Identify which cell holds the provided text, then report its (X, Y) central coordinate. 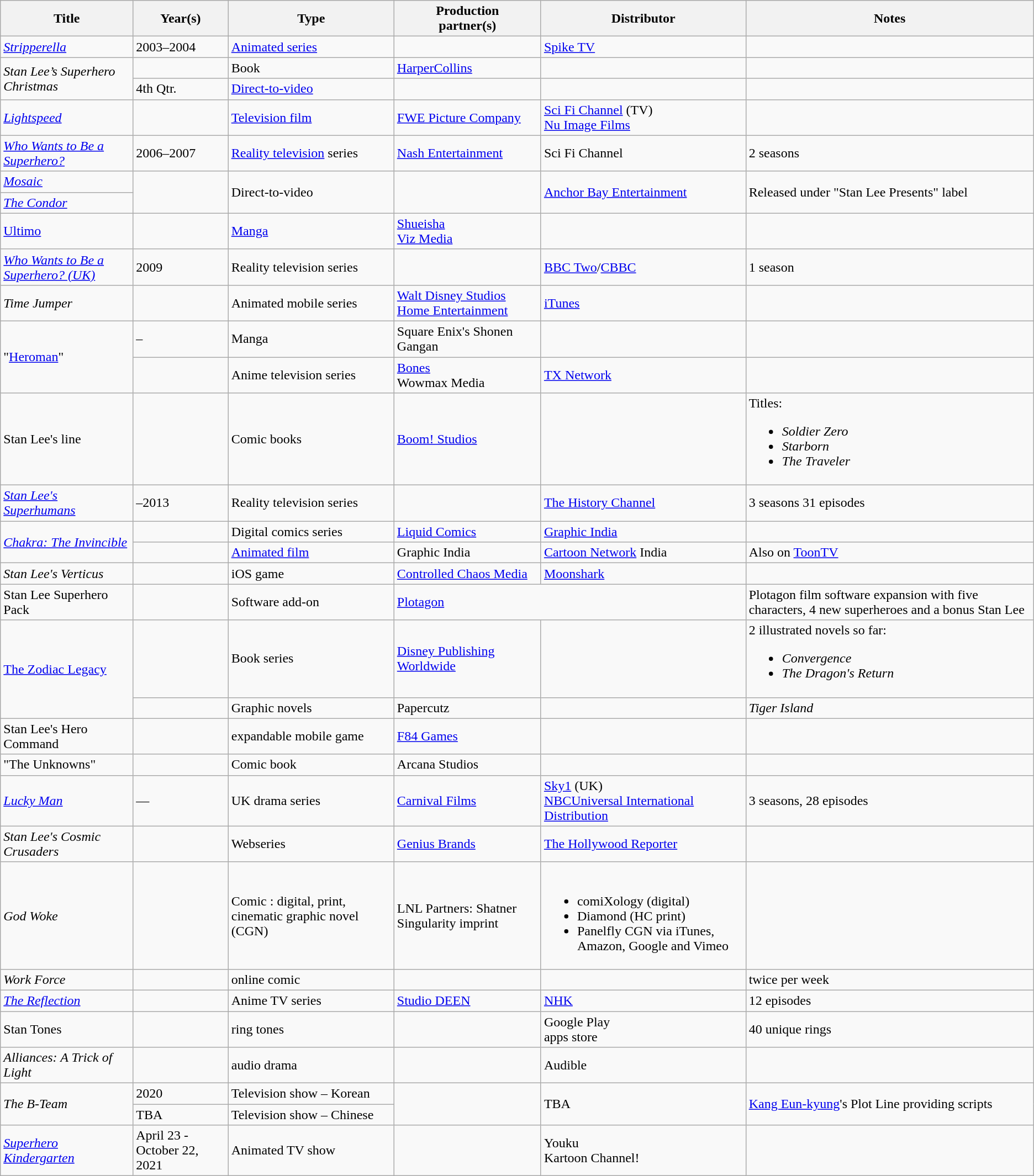
Television show – Chinese (311, 1115)
40 unique rings (889, 1029)
The Zodiac Legacy (67, 669)
TX Network (643, 374)
Boom! Studios (467, 439)
3 seasons 31 episodes (889, 504)
Who Wants to Be a Superhero? (67, 153)
Released under "Stan Lee Presents" label (889, 192)
Productionpartner(s) (467, 19)
"Heroman" (67, 357)
Stan Lee’s Superhero Christmas (67, 78)
Spike TV (643, 47)
1 season (889, 267)
Alliances: A Trick of Light (67, 1066)
Moonshark (643, 574)
YoukuKartoon Channel! (643, 1151)
Stan Lee's Verticus (67, 574)
Tiger Island (889, 708)
Comic books (311, 439)
iTunes (643, 303)
Notes (889, 19)
The Hollywood Reporter (643, 844)
Google Playapps store (643, 1029)
2 illustrated novels so far:ConvergenceThe Dragon's Return (889, 659)
Book (311, 68)
Lightspeed (67, 117)
HarperCollins (467, 68)
The History Channel (643, 504)
Mosaic (67, 182)
Plotagon film software expansion with five characters, 4 new superheroes and a bonus Stan Lee (889, 602)
12 episodes (889, 1000)
Television show – Korean (311, 1094)
Genius Brands (467, 844)
Studio DEEN (467, 1000)
Book series (311, 659)
2006–2007 (181, 153)
ShueishaViz Media (467, 231)
Animated film (311, 553)
Digital comics series (311, 532)
"The Unknowns" (67, 765)
Stan Lee's Cosmic Crusaders (67, 844)
Stan Tones (67, 1029)
Stan Lee Superhero Pack (67, 602)
Animated TV show (311, 1151)
iOS game (311, 574)
Audible (643, 1066)
Ultimo (67, 231)
Walt Disney Studios Home Entertainment (467, 303)
2020 (181, 1094)
– (181, 339)
Distributor (643, 19)
Also on ToonTV (889, 553)
Titles:Soldier ZeroStarbornThe Traveler (889, 439)
–2013 (181, 504)
audio drama (311, 1066)
3 seasons, 28 episodes (889, 801)
Television film (311, 117)
The B-Team (67, 1104)
LNL Partners: Shatner Singularity imprint (467, 915)
ring tones (311, 1029)
— (181, 801)
Time Jumper (67, 303)
April 23 - October 22, 2021 (181, 1151)
Controlled Chaos Media (467, 574)
Stan Lee's Hero Command (67, 737)
Lucky Man (67, 801)
comiXology (digital)Diamond (HC print)Panelfly CGN via iTunes, Amazon, Google and Vimeo (643, 915)
Software add-on (311, 602)
BBC Two/CBBC (643, 267)
Nash Entertainment (467, 153)
Chakra: The Invincible (67, 542)
Comic book (311, 765)
Liquid Comics (467, 532)
F84 Games (467, 737)
Kang Eun-kyung's Plot Line providing scripts (889, 1104)
Sky1 (UK)NBCUniversal International Distribution (643, 801)
God Woke (67, 915)
Animated mobile series (311, 303)
4th Qtr. (181, 89)
Anime television series (311, 374)
Disney Publishing Worldwide (467, 659)
2009 (181, 267)
Sci Fi Channel (643, 153)
Year(s) (181, 19)
Arcana Studios (467, 765)
online comic (311, 979)
Work Force (67, 979)
Carnival Films (467, 801)
UK drama series (311, 801)
Stan Lee's Superhumans (67, 504)
Plotagon (570, 602)
Stan Lee's line (67, 439)
2003–2004 (181, 47)
NHK (643, 1000)
The Reflection (67, 1000)
Who Wants to Be a Superhero? (UK) (67, 267)
Graphic novels (311, 708)
Anime TV series (311, 1000)
Webseries (311, 844)
Type (311, 19)
Cartoon Network India (643, 553)
Stripperella (67, 47)
Anchor Bay Entertainment (643, 192)
BonesWowmax Media (467, 374)
The Condor (67, 203)
FWE Picture Company (467, 117)
Superhero Kindergarten (67, 1151)
Comic : digital, print, cinematic graphic novel (CGN) (311, 915)
expandable mobile game (311, 737)
Sci Fi Channel (TV)Nu Image Films (643, 117)
twice per week (889, 979)
Title (67, 19)
2 seasons (889, 153)
Square Enix's Shonen Gangan (467, 339)
Papercutz (467, 708)
Animated series (311, 47)
